Detect which cell encompasses the target text, then output its [X, Y] center coordinate. 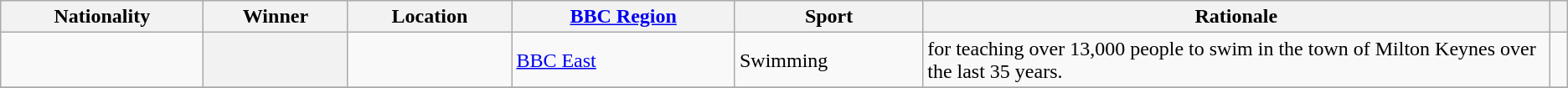
for teaching over 13,000 people to swim in the town of Milton Keynes over the last 35 years. [1236, 60]
BBC East [623, 60]
Sport [828, 17]
Location [430, 17]
Rationale [1236, 17]
Winner [276, 17]
Swimming [828, 60]
Nationality [102, 17]
BBC Region [623, 17]
